Locate the cell with the specified text and output its (X, Y) center coordinate. 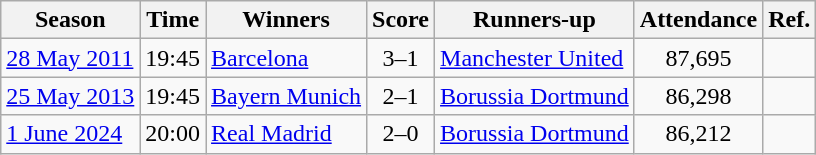
25 May 2013 (70, 96)
20:00 (173, 134)
Barcelona (286, 58)
Manchester United (535, 58)
87,695 (698, 58)
28 May 2011 (70, 58)
Season (70, 20)
2–0 (401, 134)
Real Madrid (286, 134)
Runners-up (535, 20)
1 June 2024 (70, 134)
Bayern Munich (286, 96)
Time (173, 20)
3–1 (401, 58)
86,212 (698, 134)
Ref. (790, 20)
Winners (286, 20)
2–1 (401, 96)
Attendance (698, 20)
Score (401, 20)
86,298 (698, 96)
